Provide the (x, y) coordinate of the cell's center where the given text is located.  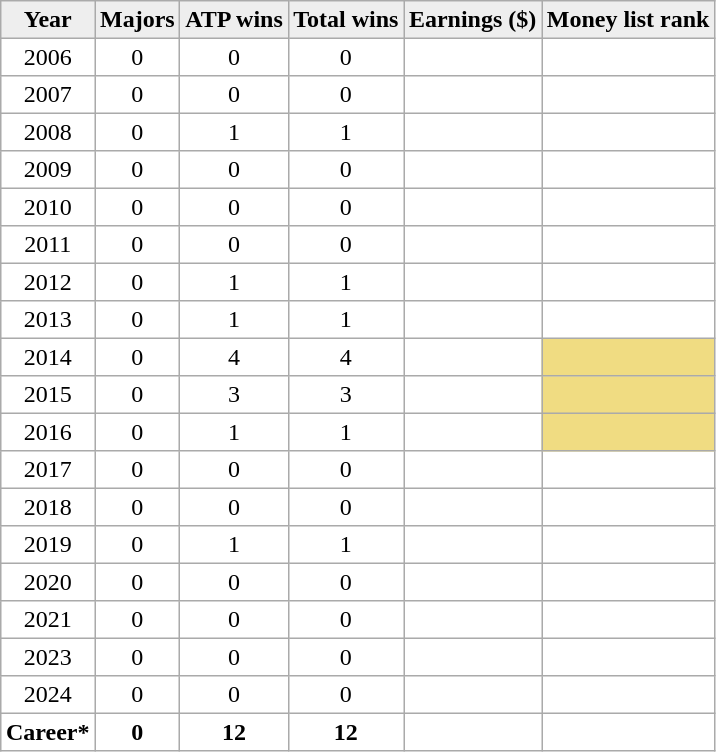
2016 (48, 432)
2020 (48, 582)
2013 (48, 320)
2009 (48, 170)
2019 (48, 545)
2011 (48, 245)
2010 (48, 207)
Year (48, 20)
2014 (48, 357)
2017 (48, 470)
2007 (48, 95)
2008 (48, 132)
Earnings ($) (473, 20)
2006 (48, 57)
2024 (48, 695)
Money list rank (628, 20)
ATP wins (234, 20)
2012 (48, 282)
2023 (48, 657)
Majors (138, 20)
2015 (48, 395)
Career* (48, 732)
Total wins (346, 20)
2021 (48, 620)
2018 (48, 507)
